From the cell containing the given text, extract its center point as (X, Y) coordinate. 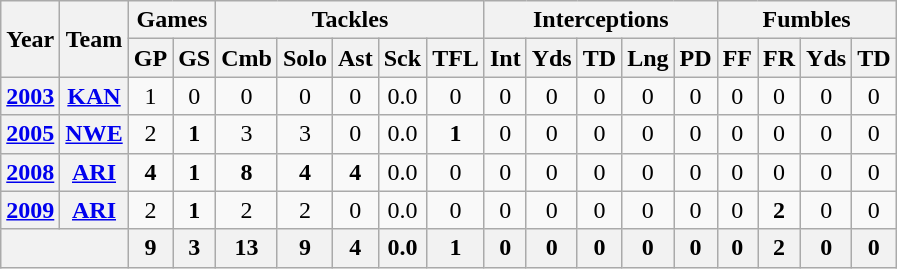
2009 (30, 210)
Int (505, 58)
Interceptions (600, 20)
Cmb (247, 58)
NWE (94, 134)
PD (696, 58)
Games (172, 20)
GP (150, 58)
2005 (30, 134)
Team (94, 39)
TFL (456, 58)
Sck (402, 58)
8 (247, 172)
2003 (30, 96)
GS (194, 58)
Year (30, 39)
2008 (30, 172)
Ast (356, 58)
FR (780, 58)
FF (737, 58)
13 (247, 248)
KAN (94, 96)
Lng (648, 58)
Tackles (350, 20)
Solo (304, 58)
Fumbles (806, 20)
